Output the (x, y) coordinate of the center of the cell containing the given text.  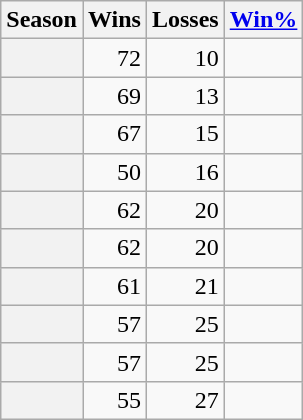
27 (185, 400)
55 (114, 400)
50 (114, 172)
Season (42, 20)
15 (185, 134)
69 (114, 96)
67 (114, 134)
10 (185, 58)
21 (185, 286)
61 (114, 286)
72 (114, 58)
13 (185, 96)
Losses (185, 20)
16 (185, 172)
Win% (264, 20)
Wins (114, 20)
